Find where the given text appears and provide that cell's center as (X, Y) coordinate. 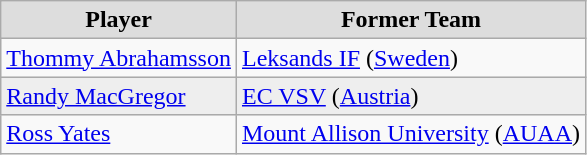
EC VSV (Austria) (410, 96)
Randy MacGregor (119, 96)
Player (119, 20)
Leksands IF (Sweden) (410, 58)
Mount Allison University (AUAA) (410, 134)
Thommy Abrahamsson (119, 58)
Ross Yates (119, 134)
Former Team (410, 20)
